Output the [X, Y] coordinate of the center of the cell containing the given text.  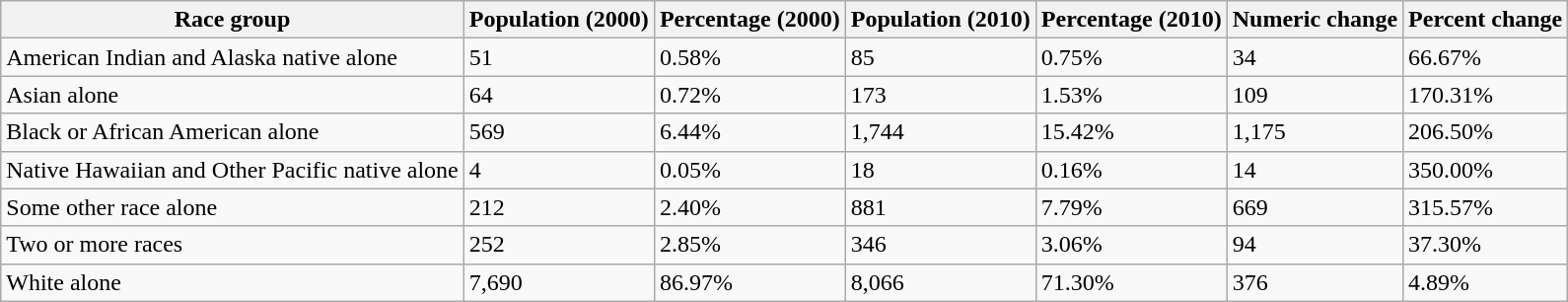
8,066 [941, 282]
66.67% [1485, 57]
Numeric change [1315, 20]
Asian alone [233, 95]
White alone [233, 282]
1,744 [941, 132]
346 [941, 245]
350.00% [1485, 170]
Percentage (2000) [749, 20]
American Indian and Alaska native alone [233, 57]
94 [1315, 245]
4 [558, 170]
109 [1315, 95]
Population (2010) [941, 20]
6.44% [749, 132]
34 [1315, 57]
0.05% [749, 170]
85 [941, 57]
569 [558, 132]
206.50% [1485, 132]
1.53% [1131, 95]
Race group [233, 20]
173 [941, 95]
7,690 [558, 282]
170.31% [1485, 95]
7.79% [1131, 207]
64 [558, 95]
Two or more races [233, 245]
Native Hawaiian and Other Pacific native alone [233, 170]
2.85% [749, 245]
Black or African American alone [233, 132]
Percentage (2010) [1131, 20]
669 [1315, 207]
71.30% [1131, 282]
2.40% [749, 207]
252 [558, 245]
315.57% [1485, 207]
1,175 [1315, 132]
0.58% [749, 57]
15.42% [1131, 132]
Some other race alone [233, 207]
18 [941, 170]
37.30% [1485, 245]
0.75% [1131, 57]
4.89% [1485, 282]
0.72% [749, 95]
14 [1315, 170]
376 [1315, 282]
3.06% [1131, 245]
Percent change [1485, 20]
51 [558, 57]
881 [941, 207]
Population (2000) [558, 20]
212 [558, 207]
0.16% [1131, 170]
86.97% [749, 282]
